Detect which cell encompasses the target text, then output its (x, y) center coordinate. 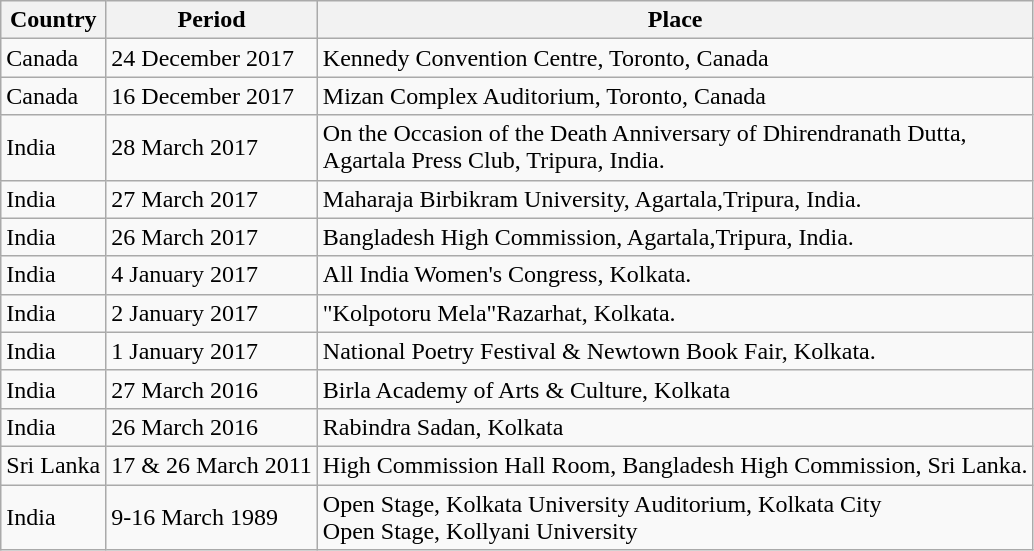
24 December 2017 (212, 58)
16 December 2017 (212, 96)
High Commission Hall Room, Bangladesh High Commission, Sri Lanka. (675, 465)
27 March 2017 (212, 199)
Period (212, 20)
9-16 March 1989 (212, 516)
4 January 2017 (212, 275)
All India Women's Congress, Kolkata. (675, 275)
Country (54, 20)
Place (675, 20)
26 March 2017 (212, 237)
National Poetry Festival & Newtown Book Fair, Kolkata. (675, 351)
Open Stage, Kolkata University Auditorium, Kolkata CityOpen Stage, Kollyani University (675, 516)
Mizan Complex Auditorium, Toronto, Canada (675, 96)
28 March 2017 (212, 148)
Rabindra Sadan, Kolkata (675, 427)
"Kolpotoru Mela"Razarhat, Kolkata. (675, 313)
Birla Academy of Arts & Culture, Kolkata (675, 389)
2 January 2017 (212, 313)
On the Occasion of the Death Anniversary of Dhirendranath Dutta,Agartala Press Club, Tripura, India. (675, 148)
Kennedy Convention Centre, Toronto, Canada (675, 58)
Maharaja Birbikram University, Agartala,Tripura, India. (675, 199)
Bangladesh High Commission, Agartala,Tripura, India. (675, 237)
27 March 2016 (212, 389)
26 March 2016 (212, 427)
Sri Lanka (54, 465)
17 & 26 March 2011 (212, 465)
1 January 2017 (212, 351)
